For the text-containing cell, return its midpoint in (x, y) coordinate format. 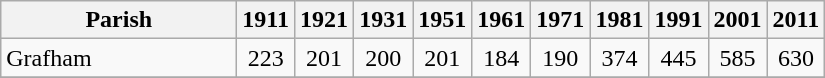
1951 (442, 20)
Grafham (119, 58)
1961 (502, 20)
223 (266, 58)
190 (560, 58)
200 (384, 58)
1911 (266, 20)
Parish (119, 20)
374 (620, 58)
1971 (560, 20)
2001 (738, 20)
585 (738, 58)
1991 (678, 20)
445 (678, 58)
1981 (620, 20)
630 (796, 58)
184 (502, 58)
1931 (384, 20)
2011 (796, 20)
1921 (324, 20)
